Locate the cell with the specified text and output its (x, y) center coordinate. 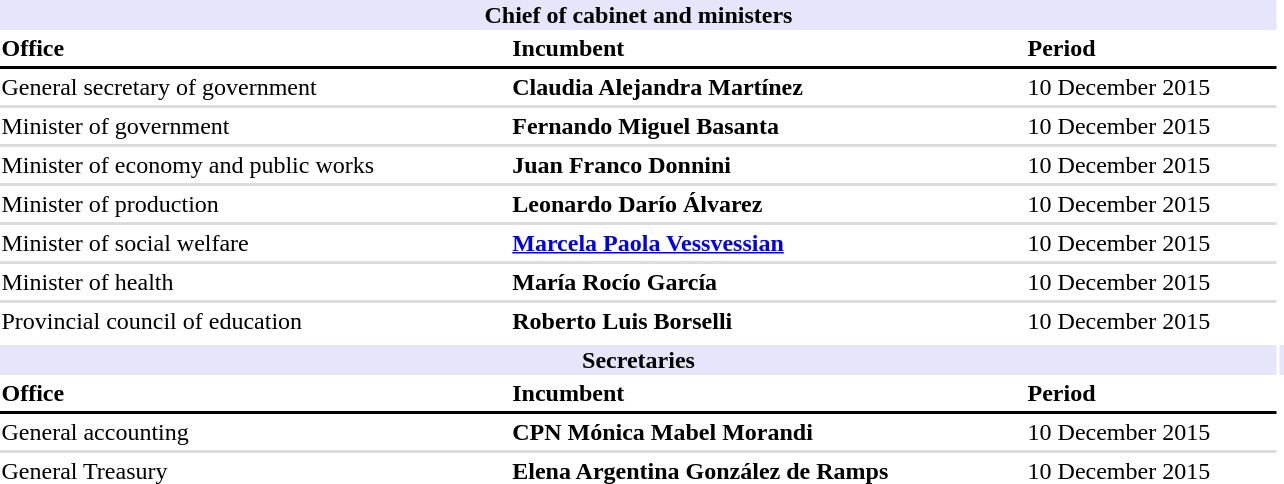
Minister of production (254, 204)
Minister of health (254, 282)
Marcela Paola Vessvessian (767, 243)
Minister of social welfare (254, 243)
Minister of economy and public works (254, 165)
Provincial council of education (254, 321)
Minister of government (254, 126)
CPN Mónica Mabel Morandi (767, 432)
Leonardo Darío Álvarez (767, 204)
General accounting (254, 432)
Claudia Alejandra Martínez (767, 87)
Chief of cabinet and ministers (638, 15)
María Rocío García (767, 282)
Secretaries (638, 360)
Fernando Miguel Basanta (767, 126)
Juan Franco Donnini (767, 165)
Roberto Luis Borselli (767, 321)
General secretary of government (254, 87)
